Extract the (X, Y) coordinate from the center of the cell holding the provided text.  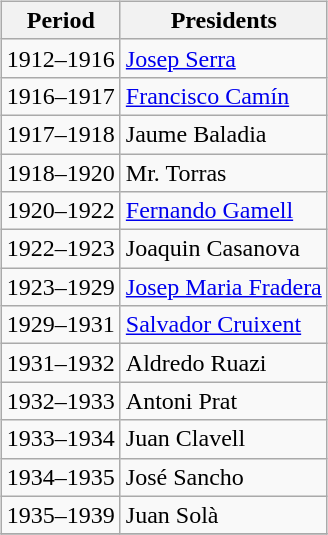
1917–1918 (60, 134)
1922–1923 (60, 249)
1912–1916 (60, 58)
Juan Clavell (224, 439)
1920–1922 (60, 211)
1934–1935 (60, 477)
Salvador Cruixent (224, 325)
Period (60, 20)
Josep Serra (224, 58)
Juan Solà (224, 515)
1932–1933 (60, 401)
Jaume Baladia (224, 134)
1931–1932 (60, 363)
Mr. Torras (224, 173)
1933–1934 (60, 439)
Francisco Camín (224, 96)
1923–1929 (60, 287)
Presidents (224, 20)
1916–1917 (60, 96)
1935–1939 (60, 515)
Joaquin Casanova (224, 249)
José Sancho (224, 477)
Fernando Gamell (224, 211)
Aldredo Ruazi (224, 363)
1929–1931 (60, 325)
Antoni Prat (224, 401)
1918–1920 (60, 173)
Josep Maria Fradera (224, 287)
